Scan for the cell matching the given text and deliver its (x, y) coordinate at center. 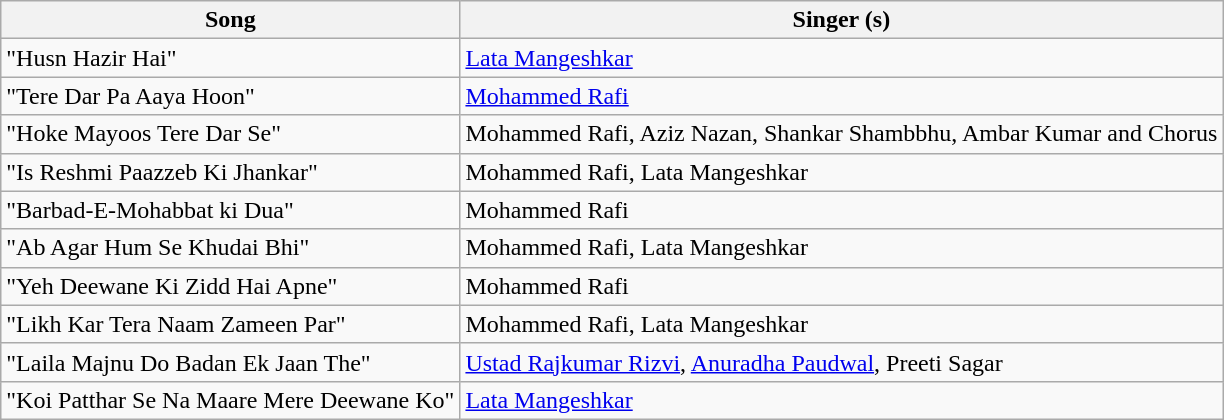
"Ab Agar Hum Se Khudai Bhi" (230, 248)
"Yeh Deewane Ki Zidd Hai Apne" (230, 286)
"Husn Hazir Hai" (230, 58)
"Hoke Mayoos Tere Dar Se" (230, 134)
"Is Reshmi Paazzeb Ki Jhankar" (230, 172)
Mohammed Rafi, Aziz Nazan, Shankar Shambbhu, Ambar Kumar and Chorus (842, 134)
"Barbad-E-Mohabbat ki Dua" (230, 210)
"Tere Dar Pa Aaya Hoon" (230, 96)
Singer (s) (842, 20)
Ustad Rajkumar Rizvi, Anuradha Paudwal, Preeti Sagar (842, 362)
Song (230, 20)
"Likh Kar Tera Naam Zameen Par" (230, 324)
"Laila Majnu Do Badan Ek Jaan The" (230, 362)
"Koi Patthar Se Na Maare Mere Deewane Ko" (230, 400)
